For the text-containing cell, return its midpoint in [x, y] coordinate format. 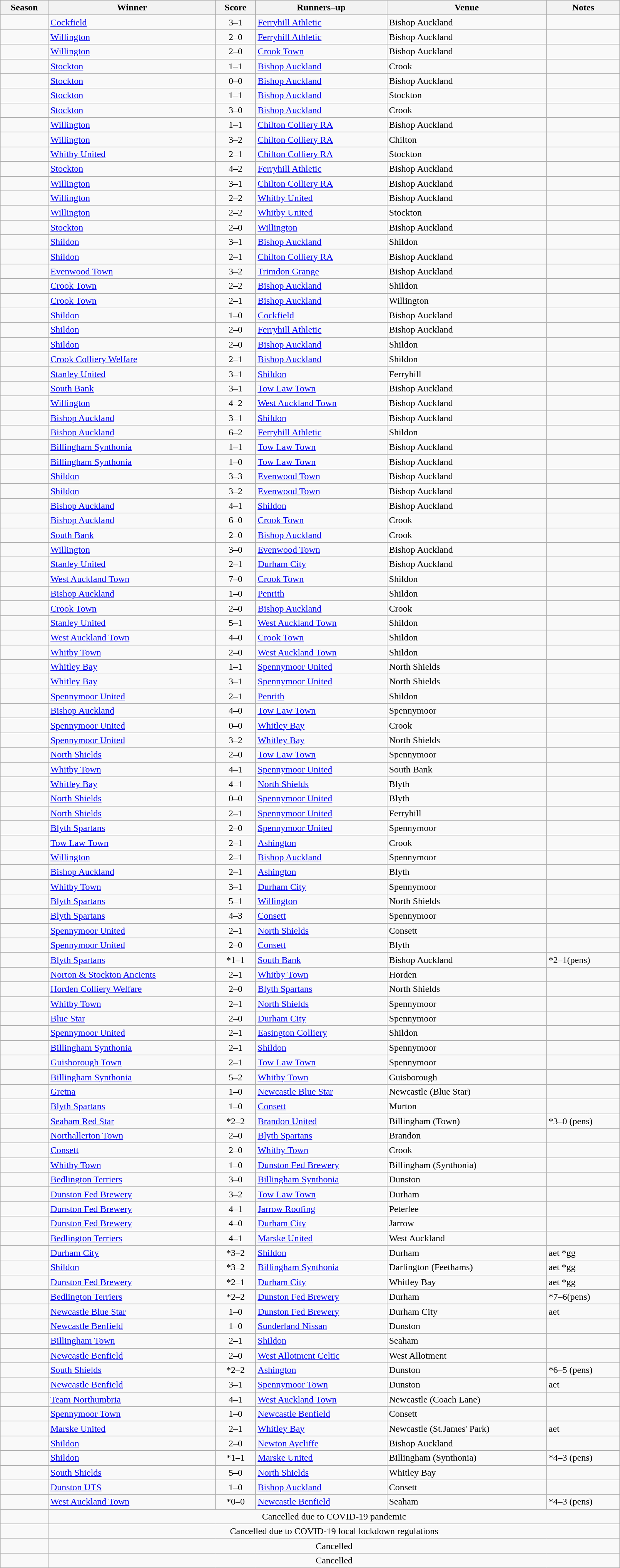
Seaham Red Star [132, 1121]
Jarrow Roofing [321, 1209]
Score [236, 8]
Newcastle (St.James' Park) [466, 1429]
Billingham Town [132, 1341]
*2–1(pens) [583, 960]
Newcastle (Coach Lane) [466, 1399]
6–0 [236, 520]
Norton & Stockton Ancients [132, 975]
Blue Star [132, 1018]
Team Northumbria [132, 1399]
Dunston UTS [132, 1487]
West Allotment [466, 1355]
West Auckland [466, 1238]
Peterlee [466, 1209]
6–2 [236, 433]
Guisborough Town [132, 1062]
Sunderland Nissan [321, 1326]
Guisborough [466, 1077]
*2–1 [236, 1282]
7–0 [236, 579]
Cancelled due to COVID-19 local lockdown regulations [334, 1531]
Notes [583, 8]
Runners–up [321, 8]
Easington Colliery [321, 1033]
5–0 [236, 1473]
3–3 [236, 476]
Billingham (Town) [466, 1121]
*7–6(pens) [583, 1297]
5–2 [236, 1077]
Gretna [132, 1092]
Jarrow [466, 1224]
Brandon United [321, 1121]
Murton [466, 1106]
Newton Aycliffe [321, 1443]
Horden [466, 975]
Northallerton Town [132, 1136]
Venue [466, 8]
Crook Colliery Welfare [132, 359]
Horden Colliery Welfare [132, 989]
Brandon [466, 1136]
Darlington (Feethams) [466, 1267]
Chilton [466, 139]
West Allotment Celtic [321, 1355]
*0–0 [236, 1502]
Trimdon Grange [321, 271]
Season [25, 8]
*3–0 (pens) [583, 1121]
Newcastle (Blue Star) [466, 1092]
Cancelled due to COVID-19 pandemic [334, 1516]
4–3 [236, 916]
Winner [132, 8]
*6–5 (pens) [583, 1370]
